Determine the (x, y) coordinate at the center of the cell enclosing the given text.  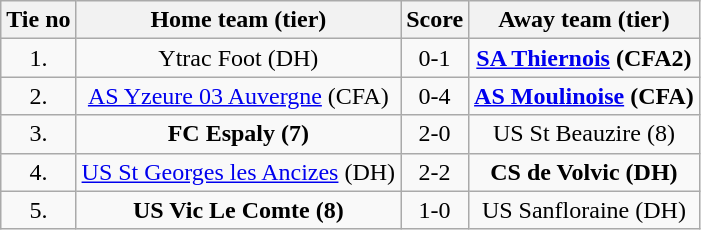
0-4 (435, 96)
Score (435, 20)
0-1 (435, 58)
3. (38, 134)
1-0 (435, 210)
AS Moulinoise (CFA) (584, 96)
AS Yzeure 03 Auvergne (CFA) (238, 96)
US Sanfloraine (DH) (584, 210)
US St Georges les Ancizes (DH) (238, 172)
4. (38, 172)
CS de Volvic (DH) (584, 172)
Away team (tier) (584, 20)
5. (38, 210)
2. (38, 96)
Ytrac Foot (DH) (238, 58)
1. (38, 58)
US St Beauzire (8) (584, 134)
FC Espaly (7) (238, 134)
2-0 (435, 134)
Home team (tier) (238, 20)
Tie no (38, 20)
SA Thiernois (CFA2) (584, 58)
US Vic Le Comte (8) (238, 210)
2-2 (435, 172)
